Determine the (X, Y) coordinate at the center of the cell enclosing the given text.  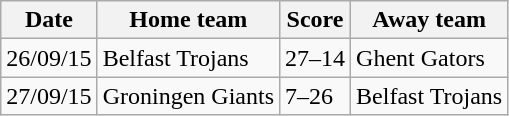
27/09/15 (49, 96)
Away team (430, 20)
Home team (188, 20)
Date (49, 20)
Score (316, 20)
Groningen Giants (188, 96)
Ghent Gators (430, 58)
7–26 (316, 96)
26/09/15 (49, 58)
27–14 (316, 58)
